Locate the cell with the specified text and output its (X, Y) center coordinate. 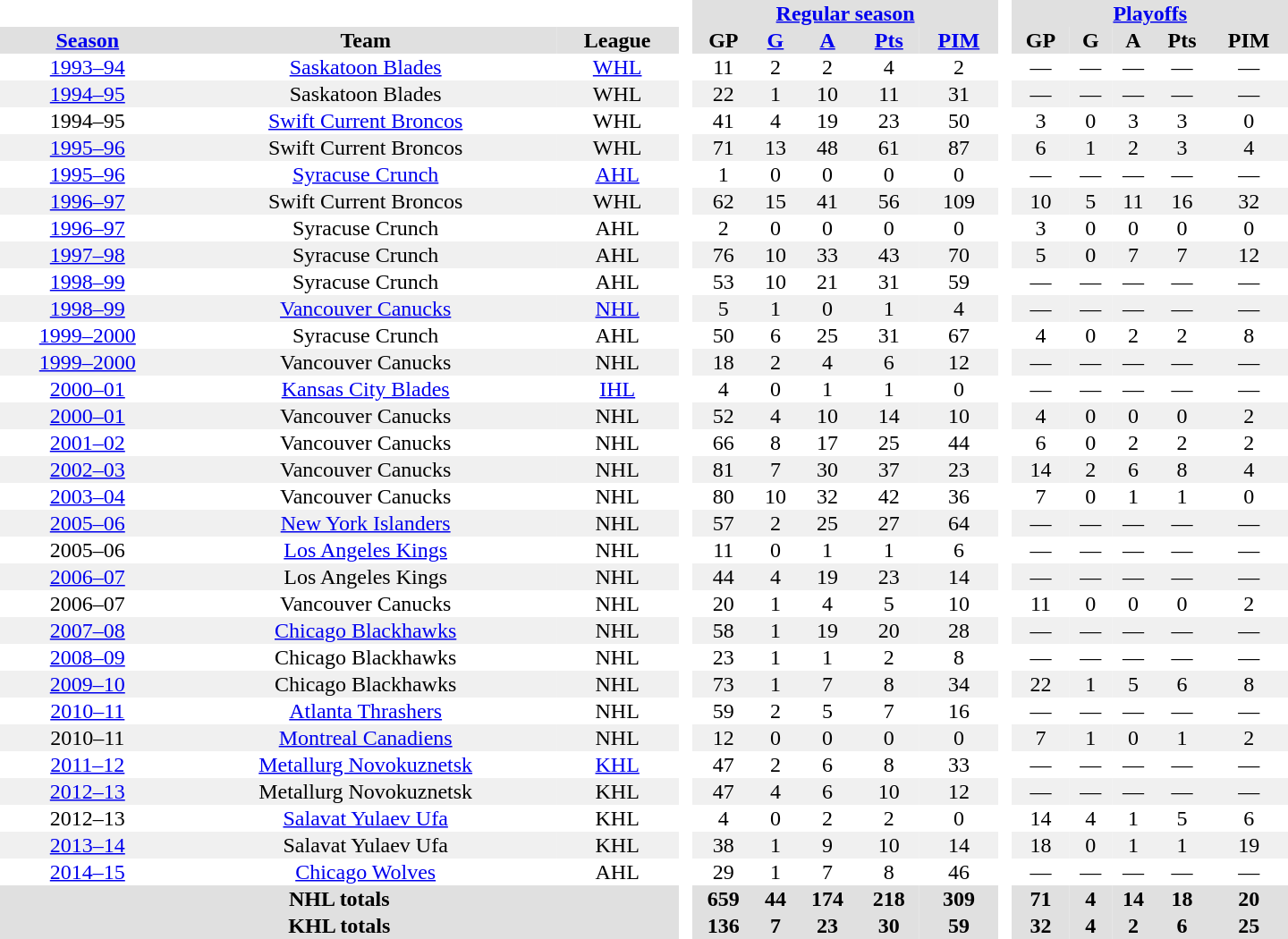
136 (723, 926)
48 (828, 148)
42 (889, 496)
109 (959, 201)
NHL totals (340, 899)
56 (889, 201)
53 (723, 282)
61 (889, 148)
218 (889, 899)
174 (828, 899)
1997–98 (88, 255)
28 (959, 630)
Atlanta Thrashers (366, 711)
1993–94 (88, 67)
2009–10 (88, 684)
17 (828, 443)
80 (723, 496)
81 (723, 469)
62 (723, 201)
2008–09 (88, 657)
2002–03 (88, 469)
52 (723, 416)
58 (723, 630)
34 (959, 684)
46 (959, 872)
64 (959, 523)
Team (366, 40)
Montreal Canadiens (366, 738)
43 (889, 255)
66 (723, 443)
21 (828, 282)
76 (723, 255)
KHL totals (340, 926)
309 (959, 899)
League (617, 40)
Regular season (844, 13)
38 (723, 845)
57 (723, 523)
37 (889, 469)
2003–04 (88, 496)
Chicago Wolves (366, 872)
73 (723, 684)
67 (959, 335)
2014–15 (88, 872)
2001–02 (88, 443)
15 (775, 201)
659 (723, 899)
13 (775, 148)
2011–12 (88, 765)
IHL (617, 389)
2013–14 (88, 845)
2007–08 (88, 630)
87 (959, 148)
Kansas City Blades (366, 389)
36 (959, 496)
70 (959, 255)
Playoffs (1150, 13)
29 (723, 872)
New York Islanders (366, 523)
27 (889, 523)
9 (828, 845)
Season (88, 40)
